Detect which cell encompasses the target text, then output its [X, Y] center coordinate. 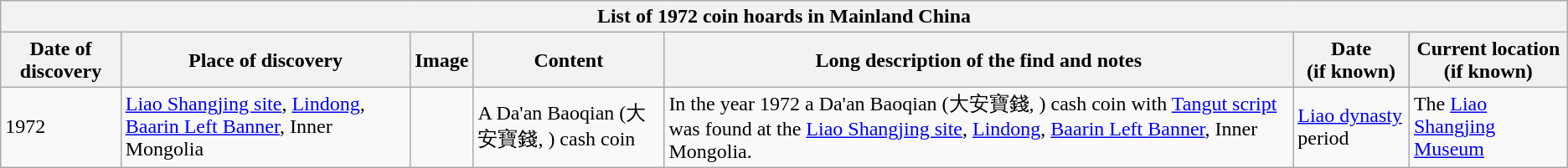
List of 1972 coin hoards in Mainland China [784, 17]
Liao dynasty period [1352, 127]
Date of discovery [60, 60]
Place of discovery [266, 60]
Current location(if known) [1488, 60]
The Liao Shangjing Museum [1488, 127]
A Da'an Baoqian (大安寶錢, ) cash coin [569, 127]
Date(if known) [1352, 60]
1972 [60, 127]
Liao Shangjing site, Lindong, Baarin Left Banner, Inner Mongolia [266, 127]
Long description of the find and notes [978, 60]
Content [569, 60]
Image [442, 60]
